Provide the [X, Y] coordinate of the cell's center where the given text is located.  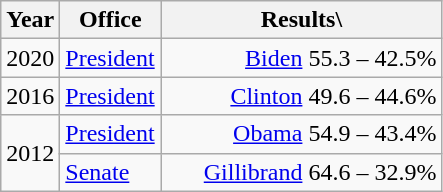
Obama 54.9 – 43.4% [302, 134]
Results\ [302, 20]
Biden 55.3 – 42.5% [302, 58]
Office [110, 20]
Gillibrand 64.6 – 32.9% [302, 172]
2016 [30, 96]
Year [30, 20]
Clinton 49.6 – 44.6% [302, 96]
Senate [110, 172]
2012 [30, 153]
2020 [30, 58]
